Locate the cell with the specified text and output its (x, y) center coordinate. 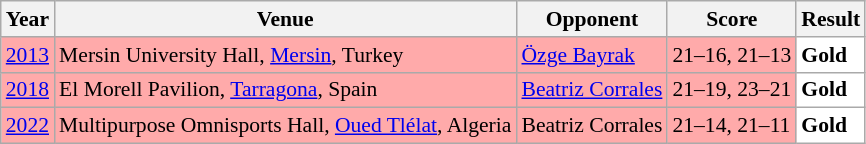
21–16, 21–13 (732, 55)
Multipurpose Omnisports Hall, Oued Tlélat, Algeria (285, 126)
21–19, 23–21 (732, 90)
Mersin University Hall, Mersin, Turkey (285, 55)
2013 (28, 55)
Venue (285, 19)
Year (28, 19)
Opponent (592, 19)
El Morell Pavilion, Tarragona, Spain (285, 90)
21–14, 21–11 (732, 126)
Score (732, 19)
2022 (28, 126)
2018 (28, 90)
Özge Bayrak (592, 55)
Result (830, 19)
